Return (X, Y) of the center of cell containing provided text 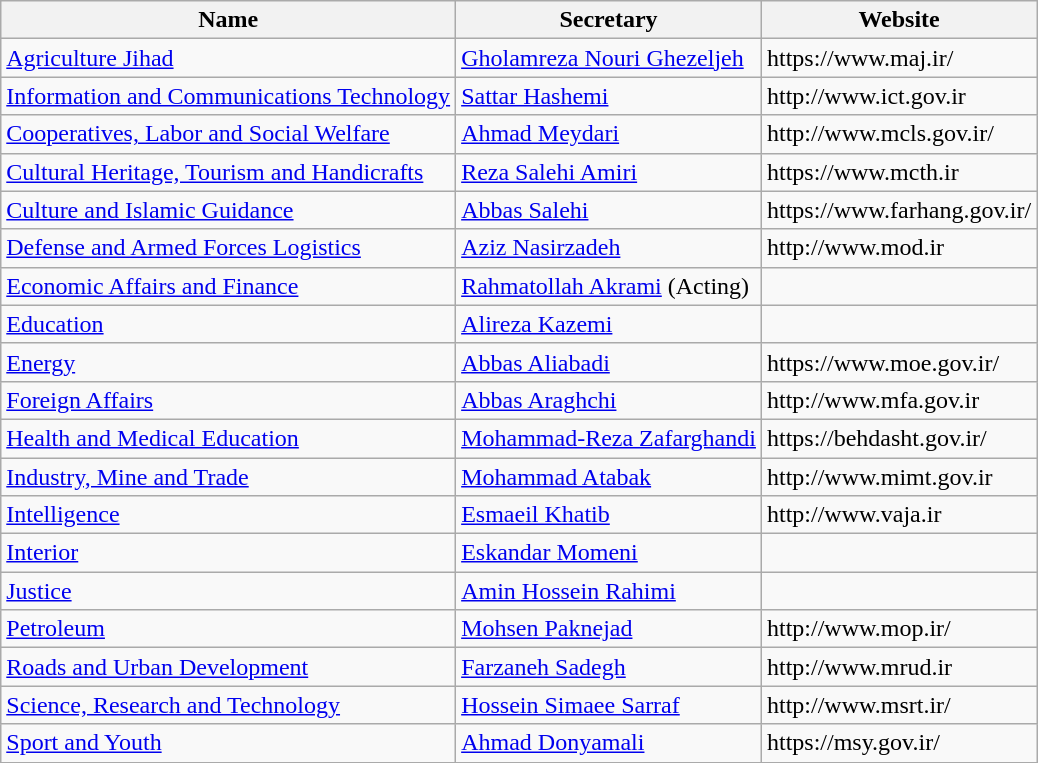
Rahmatollah Akrami (Acting) (609, 286)
Aziz Nasirzadeh (609, 248)
Roads and Urban Development (228, 667)
Science, Research and Technology (228, 705)
Education (228, 324)
Alireza Kazemi (609, 324)
Information and Communications Technology (228, 96)
http://www.mod.ir (898, 248)
Mohammad-Reza Zafarghandi (609, 438)
https://behdasht.gov.ir/ (898, 438)
Amin Hossein Rahimi (609, 591)
Industry, Mine and Trade (228, 477)
http://www.mfa.gov.ir (898, 400)
Justice (228, 591)
Intelligence (228, 515)
Economic Affairs and Finance (228, 286)
Mohammad Atabak (609, 477)
https://www.farhang.gov.ir/ (898, 210)
Ahmad Donyamali (609, 743)
http://www.vaja.ir (898, 515)
Defense and Armed Forces Logistics (228, 248)
https://www.maj.ir/ (898, 58)
http://www.mcls.gov.ir/ (898, 134)
Esmaeil Khatib (609, 515)
Foreign Affairs (228, 400)
Sattar Hashemi (609, 96)
Farzaneh Sadegh (609, 667)
https://www.moe.gov.ir/ (898, 362)
Petroleum (228, 629)
http://www.mimt.gov.ir (898, 477)
https://msy.gov.ir/ (898, 743)
Hossein Simaee Sarraf (609, 705)
Mohsen Paknejad (609, 629)
http://www.mrud.ir (898, 667)
Health and Medical Education (228, 438)
Abbas Araghchi (609, 400)
Name (228, 20)
Eskandar Momeni (609, 553)
https://www.mcth.ir (898, 172)
Sport and Youth (228, 743)
Energy (228, 362)
Abbas Salehi (609, 210)
Secretary (609, 20)
http://www.mop.ir/ (898, 629)
http://www.msrt.ir/ (898, 705)
Ahmad Meydari (609, 134)
Abbas Aliabadi (609, 362)
Cooperatives, Labor and Social Welfare (228, 134)
Agriculture Jihad (228, 58)
Cultural Heritage, Tourism and Handicrafts (228, 172)
Website (898, 20)
Culture and Islamic Guidance (228, 210)
Interior (228, 553)
http://www.ict.gov.ir (898, 96)
Reza Salehi Amiri (609, 172)
Gholamreza Nouri Ghezeljeh (609, 58)
